Scan for the cell matching the given text and deliver its (X, Y) coordinate at center. 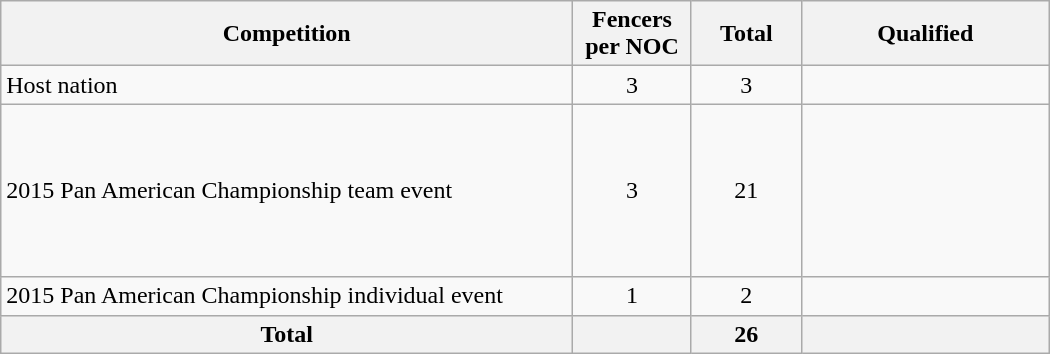
1 (632, 296)
Fencers per NOC (632, 34)
26 (746, 334)
2 (746, 296)
Host nation (287, 85)
2015 Pan American Championship individual event (287, 296)
2015 Pan American Championship team event (287, 190)
21 (746, 190)
Qualified (925, 34)
Competition (287, 34)
